Detect which cell encompasses the target text, then output its [x, y] center coordinate. 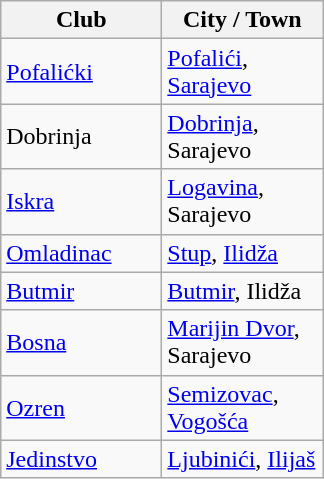
Marijin Dvor, Sarajevo [242, 342]
Semizovac, Vogošća [242, 408]
Logavina, Sarajevo [242, 202]
Dobrinja [82, 136]
Club [82, 20]
Butmir [82, 291]
Ljubinići, Ilijaš [242, 459]
Jedinstvo [82, 459]
City / Town [242, 20]
Omladinac [82, 253]
Bosna [82, 342]
Butmir, Ilidža [242, 291]
Pofalići, Sarajevo [242, 72]
Ozren [82, 408]
Pofalićki [82, 72]
Stup, Ilidža [242, 253]
Dobrinja, Sarajevo [242, 136]
Iskra [82, 202]
